For the text-containing cell, return its midpoint in (X, Y) coordinate format. 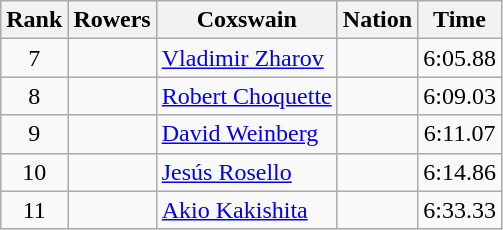
6:05.88 (460, 58)
11 (34, 210)
Time (460, 20)
Coxswain (246, 20)
David Weinberg (246, 134)
Rowers (112, 20)
Jesús Rosello (246, 172)
6:09.03 (460, 96)
Vladimir Zharov (246, 58)
6:14.86 (460, 172)
Robert Choquette (246, 96)
Akio Kakishita (246, 210)
6:11.07 (460, 134)
8 (34, 96)
6:33.33 (460, 210)
Rank (34, 20)
9 (34, 134)
Nation (377, 20)
7 (34, 58)
10 (34, 172)
